Extract the (x, y) coordinate from the center of the cell holding the provided text.  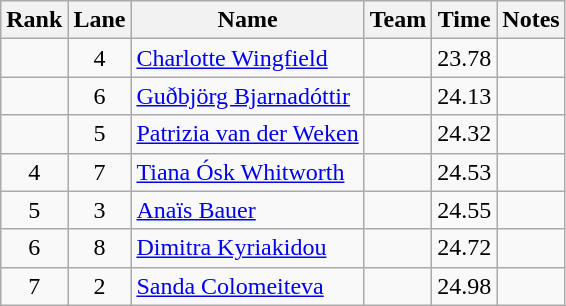
24.98 (464, 286)
24.13 (464, 96)
Lane (100, 20)
Time (464, 20)
24.72 (464, 248)
Sanda Colomeiteva (248, 286)
3 (100, 210)
Name (248, 20)
23.78 (464, 58)
Rank (34, 20)
Tiana Ósk Whitworth (248, 172)
Anaïs Bauer (248, 210)
Patrizia van der Weken (248, 134)
2 (100, 286)
24.55 (464, 210)
8 (100, 248)
24.53 (464, 172)
24.32 (464, 134)
Charlotte Wingfield (248, 58)
Dimitra Kyriakidou (248, 248)
Notes (531, 20)
Guðbjörg Bjarnadóttir (248, 96)
Team (398, 20)
